Find where the given text appears and provide that cell's center as [x, y] coordinate. 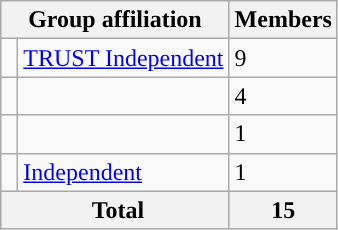
4 [283, 96]
Total [115, 210]
9 [283, 58]
TRUST Independent [124, 58]
Independent [124, 172]
Group affiliation [115, 20]
Members [283, 20]
15 [283, 210]
